Return the [X, Y] coordinate for the center point of the cell that contains the specified text.  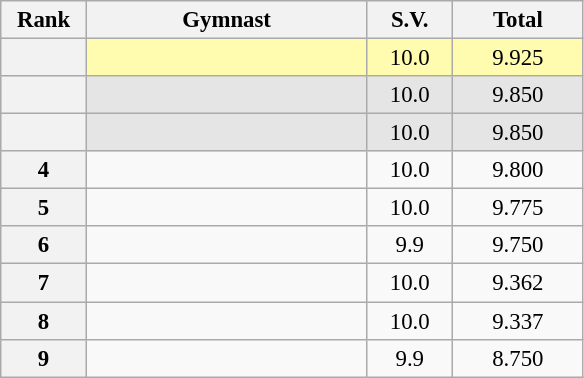
Rank [44, 20]
Gymnast [226, 20]
9.800 [518, 170]
S.V. [410, 20]
7 [44, 283]
9.925 [518, 58]
9.750 [518, 245]
6 [44, 245]
9.337 [518, 321]
8 [44, 321]
9 [44, 358]
4 [44, 170]
9.775 [518, 208]
9.362 [518, 283]
5 [44, 208]
8.750 [518, 358]
Total [518, 20]
